From the cell containing the given text, extract its center point as [x, y] coordinate. 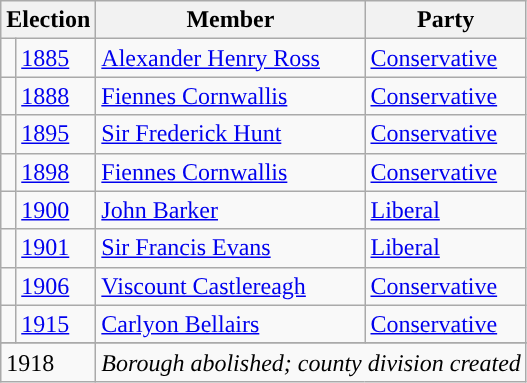
1918 [48, 362]
Carlyon Bellairs [230, 324]
Election [48, 20]
1901 [56, 248]
1888 [56, 96]
1895 [56, 134]
John Barker [230, 210]
1900 [56, 210]
1885 [56, 58]
1906 [56, 286]
Party [446, 20]
1898 [56, 172]
Sir Francis Evans [230, 248]
Viscount Castlereagh [230, 286]
Borough abolished; county division created [312, 362]
Member [230, 20]
Alexander Henry Ross [230, 58]
1915 [56, 324]
Sir Frederick Hunt [230, 134]
